Identify which cell holds the provided text, then report its (x, y) central coordinate. 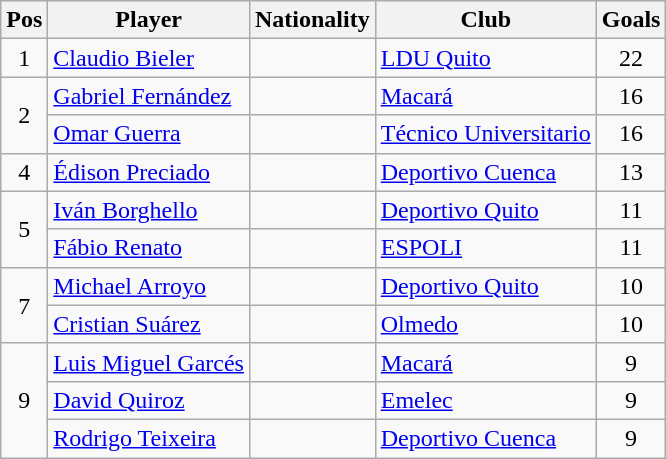
Édison Preciado (149, 172)
13 (631, 172)
Iván Borghello (149, 210)
Goals (631, 20)
Rodrigo Teixeira (149, 438)
4 (24, 172)
5 (24, 229)
LDU Quito (486, 58)
2 (24, 115)
Gabriel Fernández (149, 96)
Claudio Bieler (149, 58)
ESPOLI (486, 248)
Omar Guerra (149, 134)
Olmedo (486, 324)
Luis Miguel Garcés (149, 362)
Fábio Renato (149, 248)
Club (486, 20)
Player (149, 20)
7 (24, 305)
22 (631, 58)
Cristian Suárez (149, 324)
Pos (24, 20)
Emelec (486, 400)
David Quiroz (149, 400)
1 (24, 58)
Nationality (312, 20)
Michael Arroyo (149, 286)
Técnico Universitario (486, 134)
